Return (X, Y) of the center of cell containing provided text 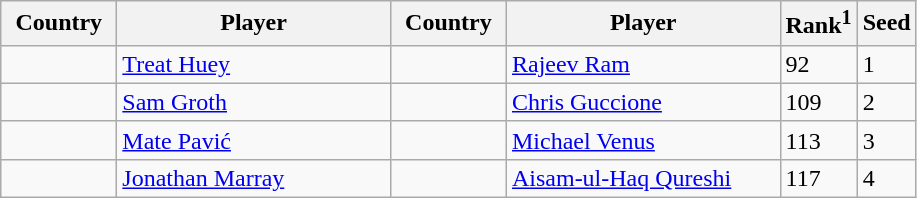
Seed (886, 24)
Mate Pavić (254, 140)
4 (886, 178)
Rajeev Ram (643, 64)
Sam Groth (254, 102)
113 (818, 140)
109 (818, 102)
Rank1 (818, 24)
2 (886, 102)
Aisam-ul-Haq Qureshi (643, 178)
92 (818, 64)
Treat Huey (254, 64)
Chris Guccione (643, 102)
Michael Venus (643, 140)
117 (818, 178)
1 (886, 64)
3 (886, 140)
Jonathan Marray (254, 178)
